Extract the (x, y) coordinate from the center of the cell holding the provided text.  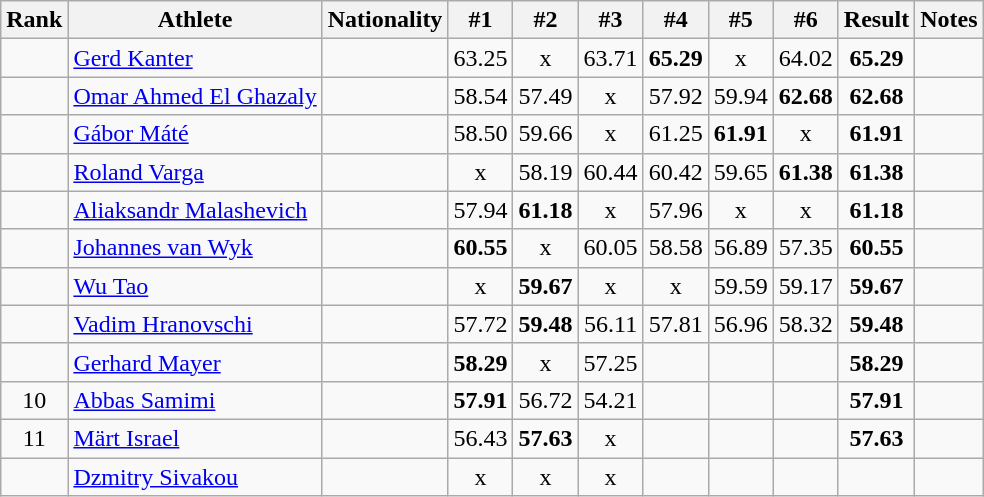
Aliaksandr Malashevich (195, 210)
63.25 (480, 58)
58.19 (546, 172)
59.94 (740, 96)
57.35 (806, 248)
59.65 (740, 172)
10 (34, 400)
Athlete (195, 20)
#4 (676, 20)
59.17 (806, 286)
Gábor Máté (195, 134)
Märt Israel (195, 438)
56.43 (480, 438)
54.21 (610, 400)
58.54 (480, 96)
#1 (480, 20)
Nationality (385, 20)
11 (34, 438)
60.05 (610, 248)
60.44 (610, 172)
58.50 (480, 134)
57.94 (480, 210)
Notes (949, 20)
56.96 (740, 324)
Wu Tao (195, 286)
Omar Ahmed El Ghazaly (195, 96)
58.32 (806, 324)
Gerd Kanter (195, 58)
58.58 (676, 248)
63.71 (610, 58)
57.49 (546, 96)
56.89 (740, 248)
#3 (610, 20)
#5 (740, 20)
56.72 (546, 400)
57.92 (676, 96)
Gerhard Mayer (195, 362)
Vadim Hranovschi (195, 324)
Johannes van Wyk (195, 248)
Dzmitry Sivakou (195, 477)
Abbas Samimi (195, 400)
64.02 (806, 58)
59.66 (546, 134)
59.59 (740, 286)
61.25 (676, 134)
60.42 (676, 172)
Rank (34, 20)
Roland Varga (195, 172)
57.96 (676, 210)
57.72 (480, 324)
57.81 (676, 324)
57.25 (610, 362)
#6 (806, 20)
56.11 (610, 324)
#2 (546, 20)
Result (876, 20)
